Output the [x, y] coordinate of the center of the cell containing the given text.  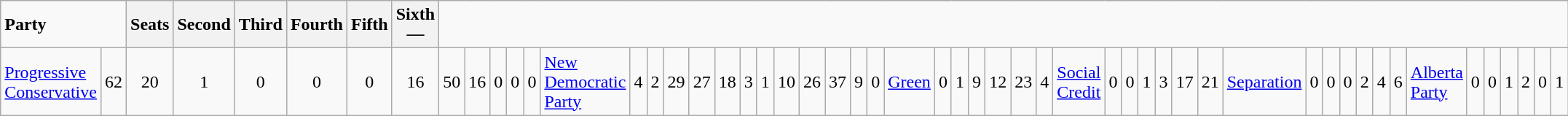
Alberta Party [1436, 82]
10 [787, 82]
20 [150, 82]
21 [1210, 82]
6 [1398, 82]
New Democratic Party [586, 82]
Social Credit [1079, 82]
17 [1184, 82]
Fifth [369, 25]
Fourth [316, 25]
Seats [150, 25]
18 [727, 82]
26 [811, 82]
Third [261, 25]
Sixth— [415, 25]
Party [64, 25]
12 [998, 82]
23 [1024, 82]
27 [702, 82]
62 [114, 82]
Separation [1264, 82]
Second [204, 25]
Green [910, 82]
37 [838, 82]
29 [676, 82]
Progressive Conservative [51, 82]
50 [452, 82]
